Locate the cell with the specified text and output its [x, y] center coordinate. 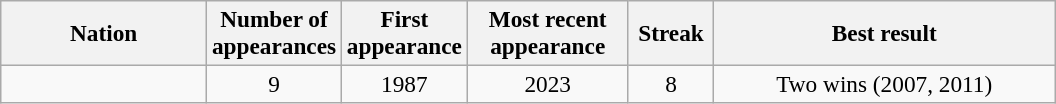
Streak [671, 32]
First appearance [404, 32]
Best result [884, 32]
2023 [548, 84]
8 [671, 84]
Most recent appearance [548, 32]
Number of appearances [274, 32]
Two wins (2007, 2011) [884, 84]
1987 [404, 84]
Nation [104, 32]
9 [274, 84]
